Return (X, Y) of the center of cell containing provided text 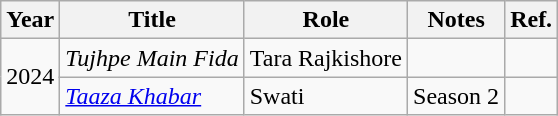
2024 (30, 77)
Tujhpe Main Fida (152, 58)
Ref. (532, 20)
Year (30, 20)
Season 2 (456, 96)
Swati (326, 96)
Role (326, 20)
Title (152, 20)
Notes (456, 20)
Tara Rajkishore (326, 58)
Taaza Khabar (152, 96)
